Output the [X, Y] coordinate of the center of the cell containing the given text.  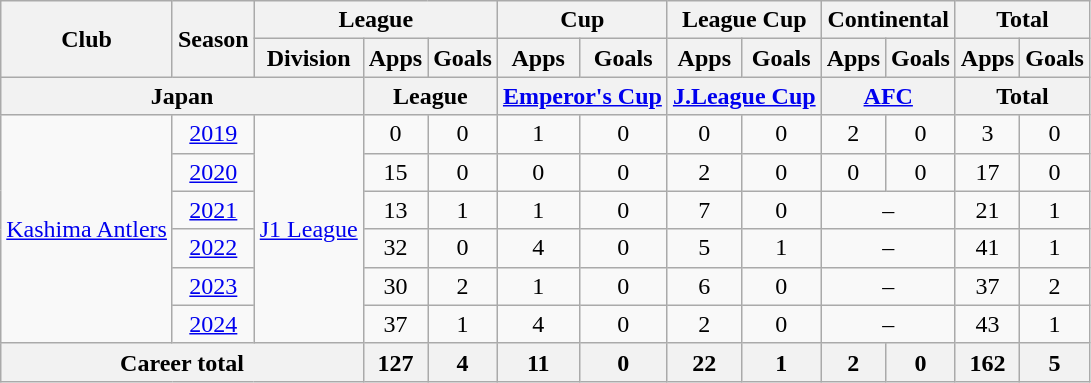
2022 [213, 248]
30 [395, 286]
Emperor's Cup [582, 96]
2019 [213, 134]
7 [704, 210]
21 [987, 210]
Kashima Antlers [87, 229]
League Cup [744, 20]
22 [704, 362]
11 [538, 362]
AFC [888, 96]
2023 [213, 286]
43 [987, 324]
2024 [213, 324]
Season [213, 39]
3 [987, 134]
17 [987, 172]
J1 League [308, 229]
32 [395, 248]
Division [308, 58]
162 [987, 362]
2020 [213, 172]
127 [395, 362]
6 [704, 286]
41 [987, 248]
J.League Cup [744, 96]
15 [395, 172]
Club [87, 39]
2021 [213, 210]
Continental [888, 20]
Cup [582, 20]
Career total [182, 362]
13 [395, 210]
Japan [182, 96]
